Return the (x, y) coordinate for the center point of the cell that contains the specified text.  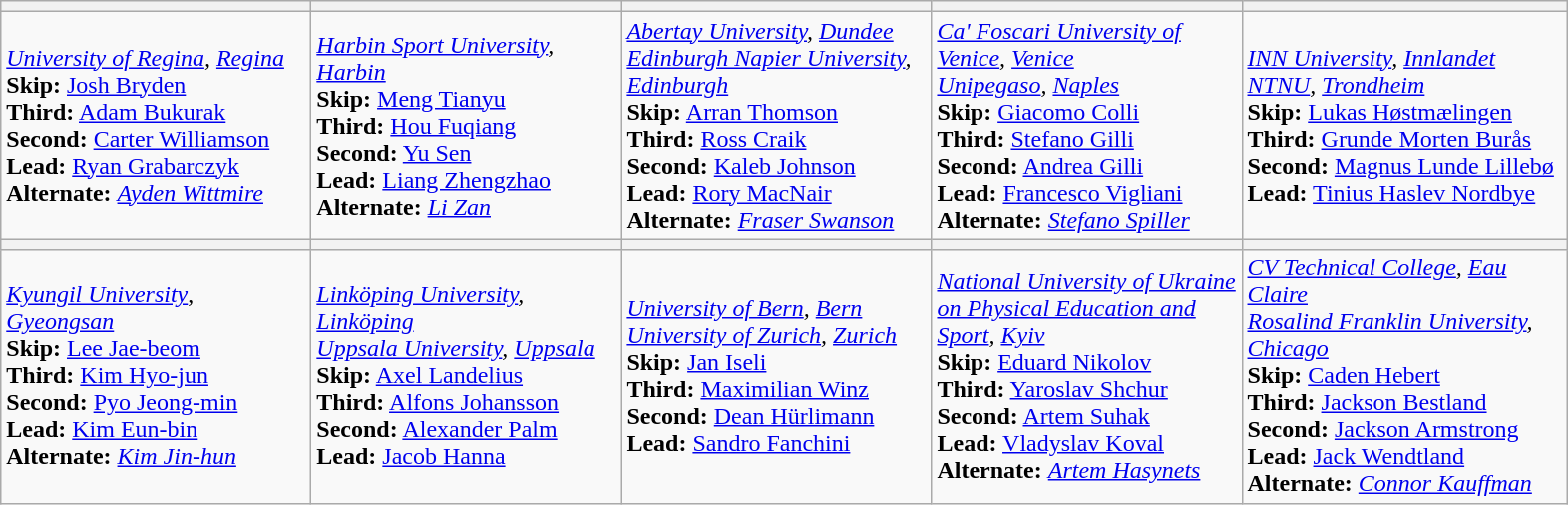
Linköping University, Linköping Uppsala University, UppsalaSkip: Axel Landelius Third: Alfons Johansson Second: Alexander Palm Lead: Jacob Hanna (467, 376)
University of Regina, ReginaSkip: Josh Bryden Third: Adam Bukurak Second: Carter Williamson Lead: Ryan Grabarczyk Alternate: Ayden Wittmire (156, 126)
INN University, Innlandet NTNU, TrondheimSkip: Lukas Høstmælingen Third: Grunde Morten Burås Second: Magnus Lunde Lillebø Lead: Tinius Haslev Nordbye (1404, 126)
Kyungil University, GyeongsanSkip: Lee Jae-beom Third: Kim Hyo-jun Second: Pyo Jeong-min Lead: Kim Eun-bin Alternate: Kim Jin-hun (156, 376)
University of Bern, Bern University of Zurich, ZurichSkip: Jan Iseli Third: Maximilian Winz Second: Dean Hürlimann Lead: Sandro Fanchini (776, 376)
Harbin Sport University, HarbinSkip: Meng Tianyu Third: Hou Fuqiang Second: Yu Sen Lead: Liang Zhengzhao Alternate: Li Zan (467, 126)
